Determine the [x, y] coordinate at the center of the cell enclosing the given text.  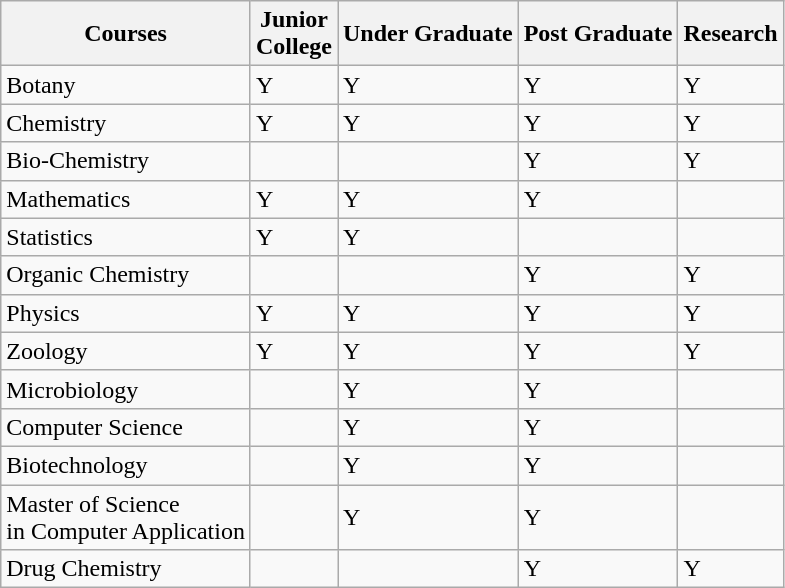
Microbiology [126, 389]
Bio-Chemistry [126, 161]
Master of Sciencein Computer Application [126, 516]
Biotechnology [126, 465]
Organic Chemistry [126, 275]
Research [730, 34]
Chemistry [126, 123]
JuniorCollege [294, 34]
Zoology [126, 351]
Physics [126, 313]
Computer Science [126, 427]
Under Graduate [428, 34]
Botany [126, 85]
Statistics [126, 237]
Mathematics [126, 199]
Drug Chemistry [126, 569]
Post Graduate [598, 34]
Courses [126, 34]
